Extract the [X, Y] coordinate from the center of the cell holding the provided text.  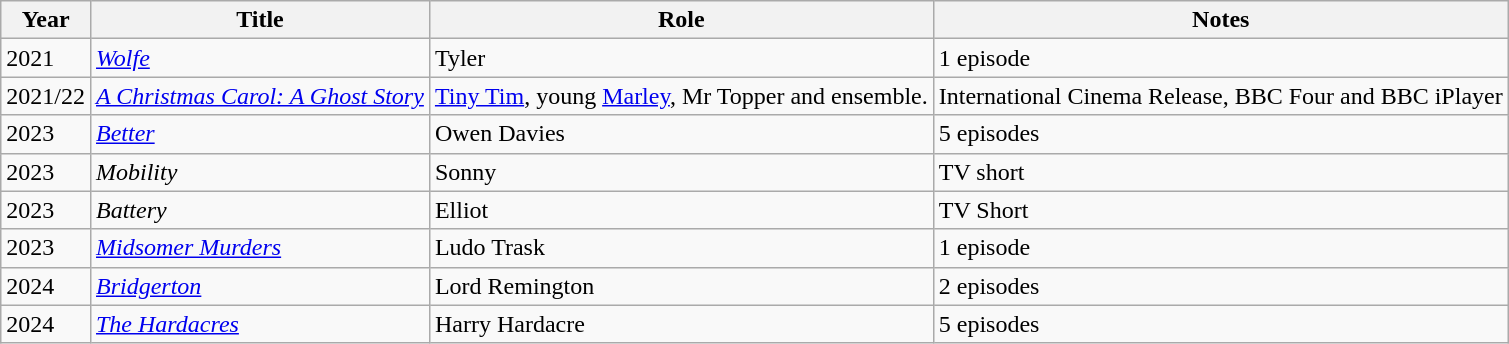
TV Short [1220, 210]
The Hardacres [260, 324]
A Christmas Carol: A Ghost Story [260, 96]
Ludo Trask [681, 248]
Bridgerton [260, 286]
2 episodes [1220, 286]
Notes [1220, 20]
Harry Hardacre [681, 324]
Sonny [681, 172]
Better [260, 134]
Tiny Tim, young Marley, Mr Topper and ensemble. [681, 96]
Wolfe [260, 58]
Title [260, 20]
International Cinema Release, BBC Four and BBC iPlayer [1220, 96]
Mobility [260, 172]
TV short [1220, 172]
Midsomer Murders [260, 248]
Lord Remington [681, 286]
Owen Davies [681, 134]
2021/22 [46, 96]
Elliot [681, 210]
Battery [260, 210]
Tyler [681, 58]
Role [681, 20]
2021 [46, 58]
Year [46, 20]
